Pinpoint the cell where the given text exists, returning its [x, y] midpoint coordinate. 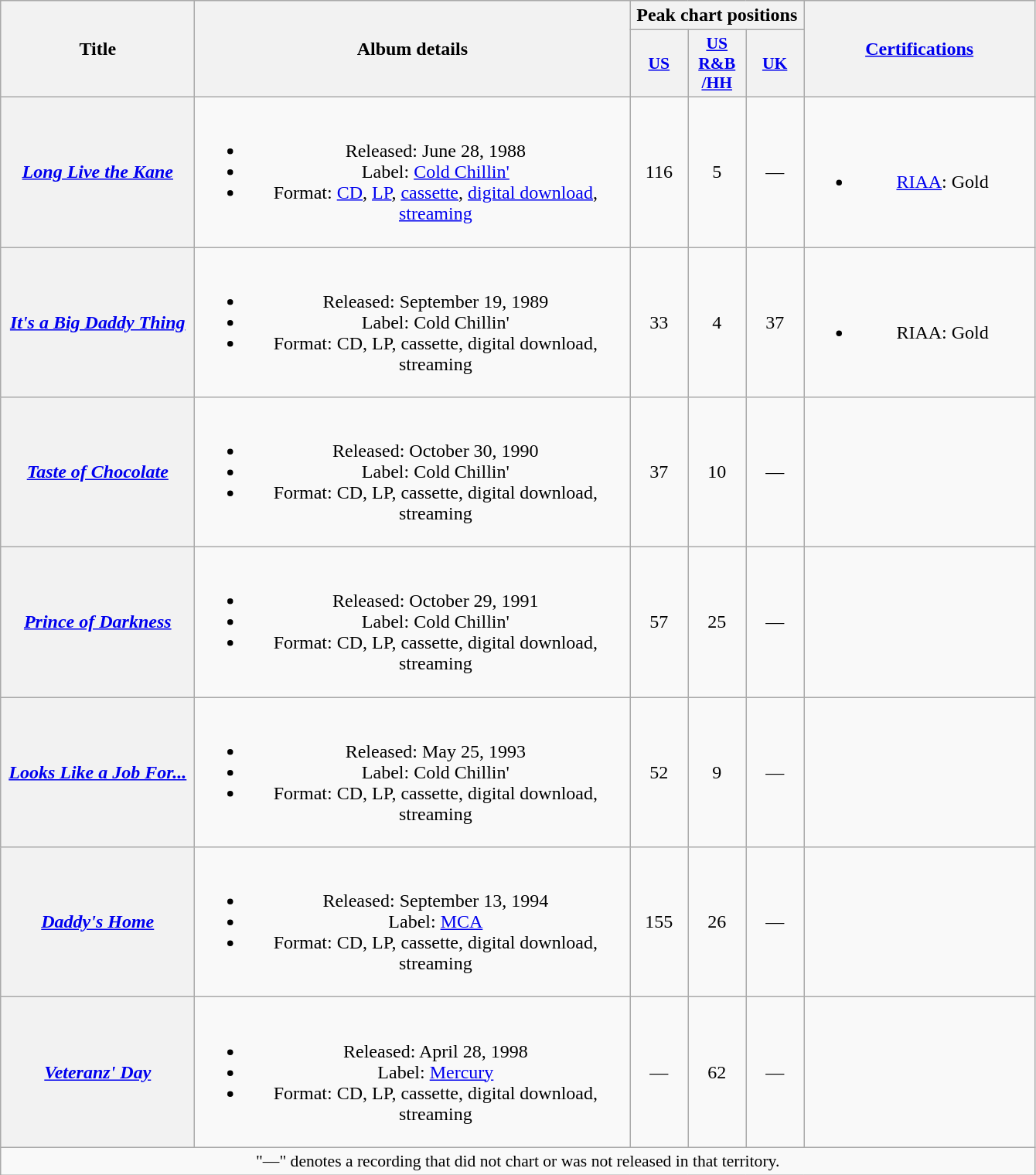
116 [659, 172]
52 [659, 772]
Looks Like a Job For... [97, 772]
Released: October 29, 1991Label: Cold Chillin'Format: CD, LP, cassette, digital download, streaming [413, 622]
10 [717, 472]
4 [717, 322]
26 [717, 922]
Released: October 30, 1990Label: Cold Chillin'Format: CD, LP, cassette, digital download, streaming [413, 472]
Released: September 19, 1989Label: Cold Chillin'Format: CD, LP, cassette, digital download, streaming [413, 322]
5 [717, 172]
It's a Big Daddy Thing [97, 322]
Daddy's Home [97, 922]
57 [659, 622]
"—" denotes a recording that did not chart or was not released in that territory. [518, 1161]
Certifications [920, 49]
62 [717, 1072]
Released: May 25, 1993Label: Cold Chillin'Format: CD, LP, cassette, digital download, streaming [413, 772]
Prince of Darkness [97, 622]
Title [97, 49]
USR&B/HH [717, 63]
Released: April 28, 1998Label: MercuryFormat: CD, LP, cassette, digital download, streaming [413, 1072]
Taste of Chocolate [97, 472]
Peak chart positions [717, 15]
25 [717, 622]
Veteranz' Day [97, 1072]
Long Live the Kane [97, 172]
US [659, 63]
9 [717, 772]
UK [775, 63]
Released: June 28, 1988Label: Cold Chillin'Format: CD, LP, cassette, digital download, streaming [413, 172]
Released: September 13, 1994Label: MCAFormat: CD, LP, cassette, digital download, streaming [413, 922]
Album details [413, 49]
33 [659, 322]
155 [659, 922]
